Output the [x, y] coordinate of the center of the cell containing the given text.  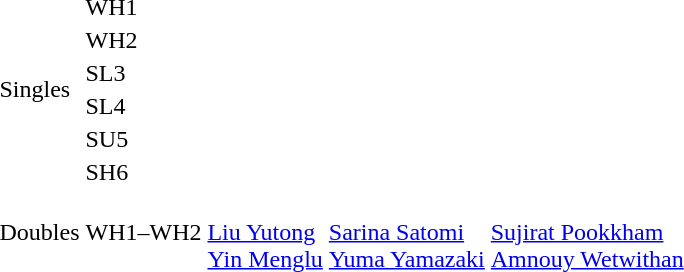
SH6 [144, 172]
SL3 [144, 73]
SU5 [144, 139]
WH2 [144, 40]
SL4 [144, 106]
